Return the [X, Y] coordinate for the center point of the cell that contains the specified text.  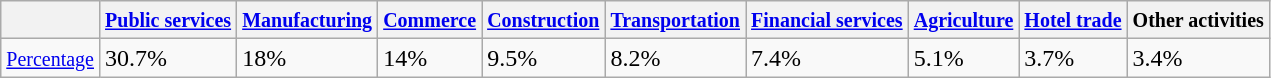
3.7% [1073, 58]
Public services [168, 20]
Percentage [50, 58]
30.7% [168, 58]
9.5% [544, 58]
Hotel trade [1073, 20]
18% [308, 58]
3.4% [1198, 58]
Construction [544, 20]
Financial services [828, 20]
Commerce [430, 20]
Manufacturing [308, 20]
8.2% [676, 58]
5.1% [964, 58]
Agriculture [964, 20]
7.4% [828, 58]
14% [430, 58]
Transportation [676, 20]
Other activities [1198, 20]
